Provide the [x, y] coordinate of the cell's center where the given text is located.  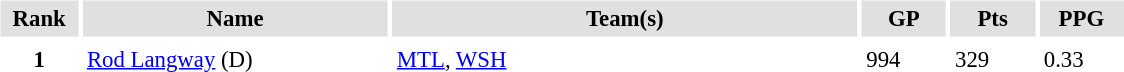
Rank [38, 18]
Team(s) [624, 18]
PPG [1081, 18]
Name [234, 18]
GP [904, 18]
Pts [993, 18]
